Provide the [x, y] coordinate of the cell's center where the given text is located.  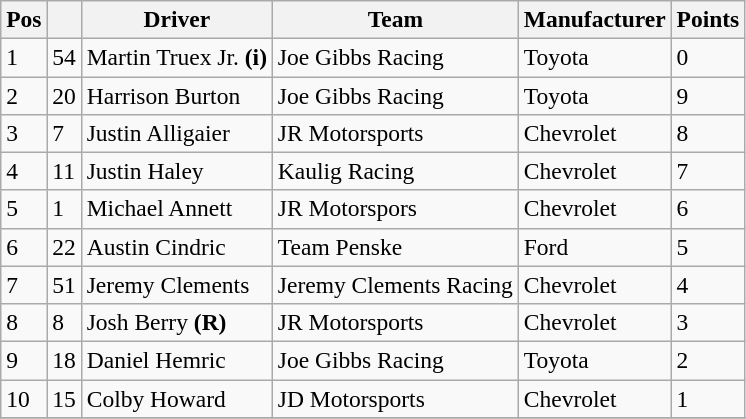
Pos [24, 19]
JD Motorsports [395, 398]
22 [64, 247]
54 [64, 57]
Jeremy Clements Racing [395, 285]
20 [64, 95]
Driver [176, 19]
18 [64, 360]
Martin Truex Jr. (i) [176, 57]
Justin Haley [176, 171]
Kaulig Racing [395, 171]
Harrison Burton [176, 95]
Manufacturer [594, 19]
Colby Howard [176, 398]
15 [64, 398]
Ford [594, 247]
Points [708, 19]
0 [708, 57]
Michael Annett [176, 209]
Jeremy Clements [176, 285]
Austin Cindric [176, 247]
Team [395, 19]
51 [64, 285]
Josh Berry (R) [176, 322]
10 [24, 398]
11 [64, 171]
Team Penske [395, 247]
Justin Alligaier [176, 133]
JR Motorspors [395, 209]
Daniel Hemric [176, 360]
